Find where the given text appears and provide that cell's center as [X, Y] coordinate. 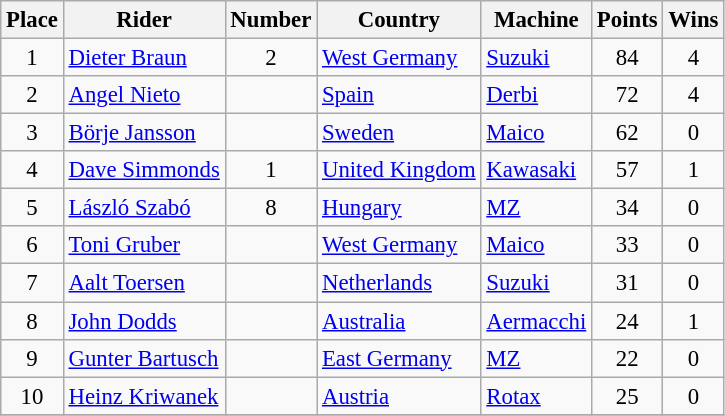
Dave Simmonds [144, 170]
Netherlands [399, 283]
Börje Jansson [144, 133]
László Szabó [144, 208]
31 [628, 283]
62 [628, 133]
Heinz Kriwanek [144, 396]
72 [628, 95]
East Germany [399, 358]
Machine [536, 20]
24 [628, 321]
7 [32, 283]
5 [32, 208]
United Kingdom [399, 170]
Country [399, 20]
9 [32, 358]
Angel Nieto [144, 95]
Toni Gruber [144, 245]
Spain [399, 95]
Points [628, 20]
Gunter Bartusch [144, 358]
22 [628, 358]
John Dodds [144, 321]
Kawasaki [536, 170]
Derbi [536, 95]
10 [32, 396]
Number [271, 20]
Sweden [399, 133]
Australia [399, 321]
84 [628, 58]
57 [628, 170]
Aermacchi [536, 321]
Aalt Toersen [144, 283]
34 [628, 208]
3 [32, 133]
Rotax [536, 396]
25 [628, 396]
Place [32, 20]
Dieter Braun [144, 58]
33 [628, 245]
Wins [694, 20]
Rider [144, 20]
Austria [399, 396]
Hungary [399, 208]
6 [32, 245]
